Determine the (x, y) coordinate at the center of the cell enclosing the given text.  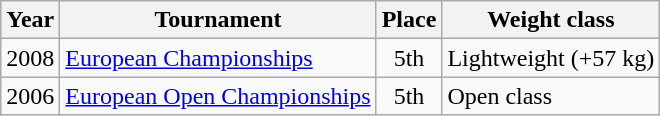
Weight class (551, 20)
Place (409, 20)
Lightweight (+57 kg) (551, 58)
Tournament (218, 20)
2006 (30, 96)
European Open Championships (218, 96)
European Championships (218, 58)
Open class (551, 96)
2008 (30, 58)
Year (30, 20)
